Determine the [x, y] coordinate at the center of the cell enclosing the given text.  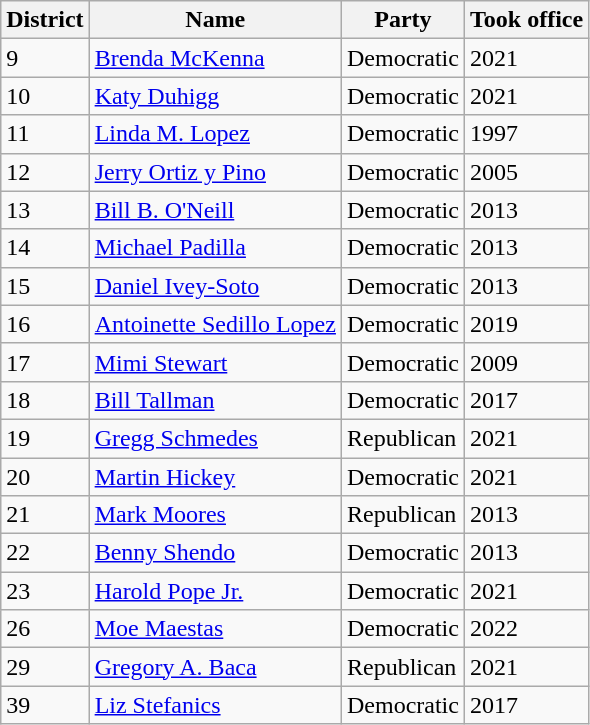
15 [45, 286]
22 [45, 553]
Daniel Ivey-Soto [215, 286]
Linda M. Lopez [215, 134]
2019 [526, 324]
Mark Moores [215, 515]
Bill B. O'Neill [215, 210]
Party [402, 20]
39 [45, 705]
26 [45, 629]
Liz Stefanics [215, 705]
13 [45, 210]
9 [45, 58]
Benny Shendo [215, 553]
2009 [526, 362]
Martin Hickey [215, 477]
Antoinette Sedillo Lopez [215, 324]
Brenda McKenna [215, 58]
Moe Maestas [215, 629]
Gregg Schmedes [215, 438]
17 [45, 362]
19 [45, 438]
District [45, 20]
Bill Tallman [215, 400]
23 [45, 591]
16 [45, 324]
14 [45, 248]
10 [45, 96]
21 [45, 515]
Jerry Ortiz y Pino [215, 172]
11 [45, 134]
20 [45, 477]
Took office [526, 20]
2005 [526, 172]
1997 [526, 134]
29 [45, 667]
12 [45, 172]
Name [215, 20]
Harold Pope Jr. [215, 591]
Gregory A. Baca [215, 667]
Katy Duhigg [215, 96]
18 [45, 400]
2022 [526, 629]
Mimi Stewart [215, 362]
Michael Padilla [215, 248]
